Output the [X, Y] coordinate of the center of the cell containing the given text.  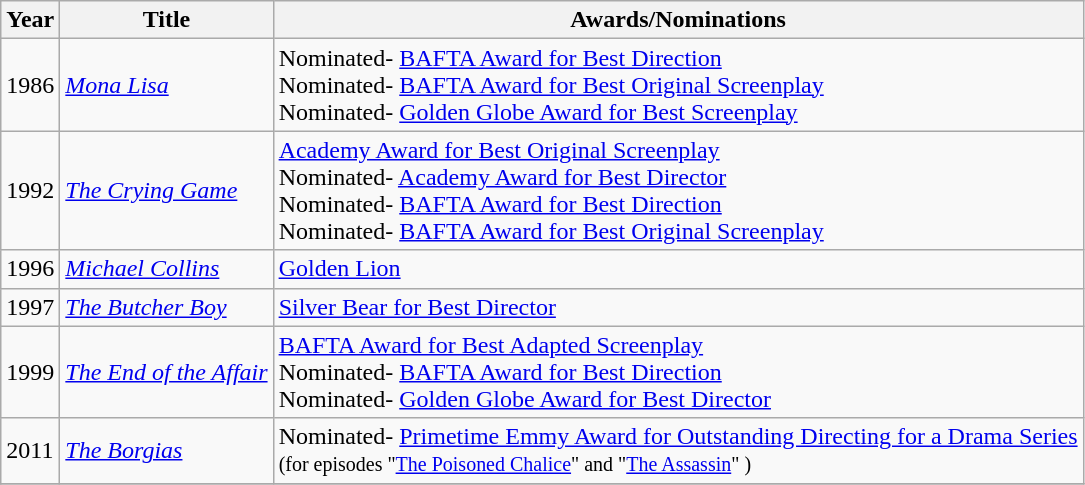
Golden Lion [678, 269]
The End of the Affair [166, 372]
Mona Lisa [166, 85]
Nominated- BAFTA Award for Best DirectionNominated- BAFTA Award for Best Original ScreenplayNominated- Golden Globe Award for Best Screenplay [678, 85]
Nominated- Primetime Emmy Award for Outstanding Directing for a Drama Series(for episodes "The Poisoned Chalice" and "The Assassin" ) [678, 450]
Michael Collins [166, 269]
1992 [30, 190]
The Butcher Boy [166, 307]
Silver Bear for Best Director [678, 307]
1997 [30, 307]
Title [166, 20]
2011 [30, 450]
1996 [30, 269]
Awards/Nominations [678, 20]
1986 [30, 85]
1999 [30, 372]
BAFTA Award for Best Adapted ScreenplayNominated- BAFTA Award for Best DirectionNominated- Golden Globe Award for Best Director [678, 372]
The Crying Game [166, 190]
Year [30, 20]
The Borgias [166, 450]
